Search for the cell housing the specified text and yield its (x, y) center coordinate. 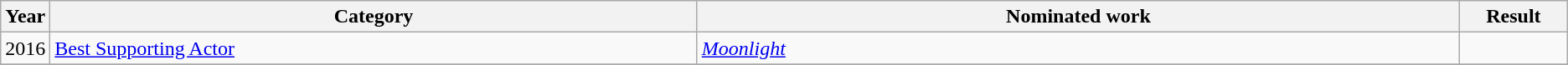
Moonlight (1078, 48)
Nominated work (1078, 17)
2016 (25, 48)
Best Supporting Actor (374, 48)
Category (374, 17)
Result (1514, 17)
Year (25, 17)
